Pinpoint the cell where the given text exists, returning its (x, y) midpoint coordinate. 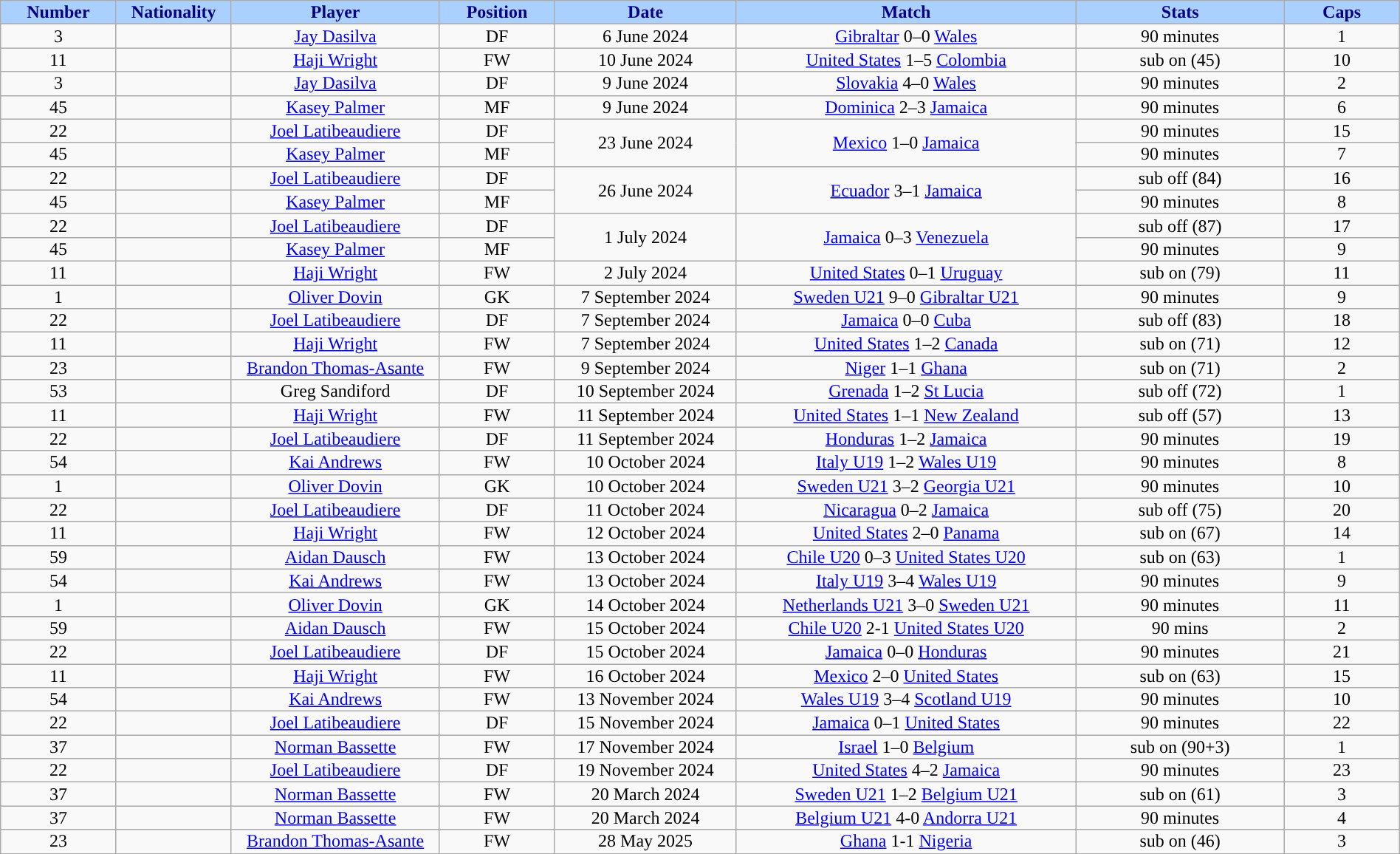
14 October 2024 (645, 604)
Caps (1342, 13)
United States 0–1 Uruguay (906, 273)
Sweden U21 3–2 Georgia U21 (906, 486)
13 (1342, 415)
Match (906, 13)
Niger 1–1 Ghana (906, 368)
Sweden U21 9–0 Gibraltar U21 (906, 297)
Slovakia 4–0 Wales (906, 83)
Chile U20 0–3 United States U20 (906, 557)
sub off (83) (1180, 321)
Chile U20 2-1 United States U20 (906, 628)
28 May 2025 (645, 841)
Number (58, 13)
20 (1342, 510)
Gibraltar 0–0 Wales (906, 36)
Jamaica 0–3 Venezuela (906, 237)
Stats (1180, 13)
Greg Sandiford (335, 392)
sub off (72) (1180, 392)
12 (1342, 344)
10 June 2024 (645, 60)
2 July 2024 (645, 273)
Date (645, 13)
sub on (45) (1180, 60)
Wales U19 3–4 Scotland U19 (906, 700)
sub on (90+3) (1180, 747)
17 (1342, 225)
sub on (67) (1180, 533)
6 June 2024 (645, 36)
sub on (79) (1180, 273)
19 November 2024 (645, 771)
9 September 2024 (645, 368)
Ghana 1-1 Nigeria (906, 841)
26 June 2024 (645, 190)
Dominica 2–3 Jamaica (906, 107)
11 October 2024 (645, 510)
United States 1–2 Canada (906, 344)
53 (58, 392)
sub off (84) (1180, 178)
Israel 1–0 Belgium (906, 747)
1 July 2024 (645, 237)
15 November 2024 (645, 723)
Mexico 1–0 Jamaica (906, 143)
Nicaragua 0–2 Jamaica (906, 510)
Grenada 1–2 St Lucia (906, 392)
Nationality (174, 13)
13 November 2024 (645, 700)
sub on (61) (1180, 794)
23 June 2024 (645, 143)
Netherlands U21 3–0 Sweden U21 (906, 604)
Belgium U21 4-0 Andorra U21 (906, 818)
sub off (57) (1180, 415)
sub off (75) (1180, 510)
21 (1342, 652)
10 September 2024 (645, 392)
4 (1342, 818)
United States 2–0 Panama (906, 533)
17 November 2024 (645, 747)
16 October 2024 (645, 675)
16 (1342, 178)
United States 1–5 Colombia (906, 60)
6 (1342, 107)
Position (497, 13)
12 October 2024 (645, 533)
Sweden U21 1–2 Belgium U21 (906, 794)
sub on (46) (1180, 841)
Ecuador 3–1 Jamaica (906, 190)
Italy U19 3–4 Wales U19 (906, 581)
Mexico 2–0 United States (906, 675)
90 mins (1180, 628)
Player (335, 13)
18 (1342, 321)
United States 4–2 Jamaica (906, 771)
Jamaica 0–0 Cuba (906, 321)
7 (1342, 154)
14 (1342, 533)
Jamaica 0–1 United States (906, 723)
19 (1342, 439)
United States 1–1 New Zealand (906, 415)
Italy U19 1–2 Wales U19 (906, 462)
sub off (87) (1180, 225)
Honduras 1–2 Jamaica (906, 439)
Jamaica 0–0 Honduras (906, 652)
